Locate the cell with the specified text and output its [X, Y] center coordinate. 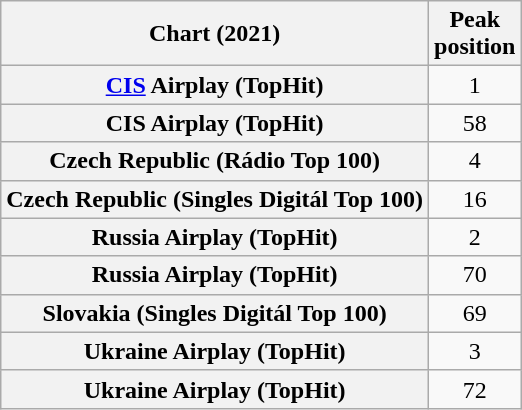
Czech Republic (Rádio Top 100) [215, 161]
2 [475, 237]
Peakposition [475, 34]
72 [475, 389]
70 [475, 275]
16 [475, 199]
3 [475, 351]
69 [475, 313]
Slovakia (Singles Digitál Top 100) [215, 313]
58 [475, 123]
Chart (2021) [215, 34]
4 [475, 161]
Czech Republic (Singles Digitál Top 100) [215, 199]
1 [475, 85]
